Return (x, y) of the center of cell containing provided text 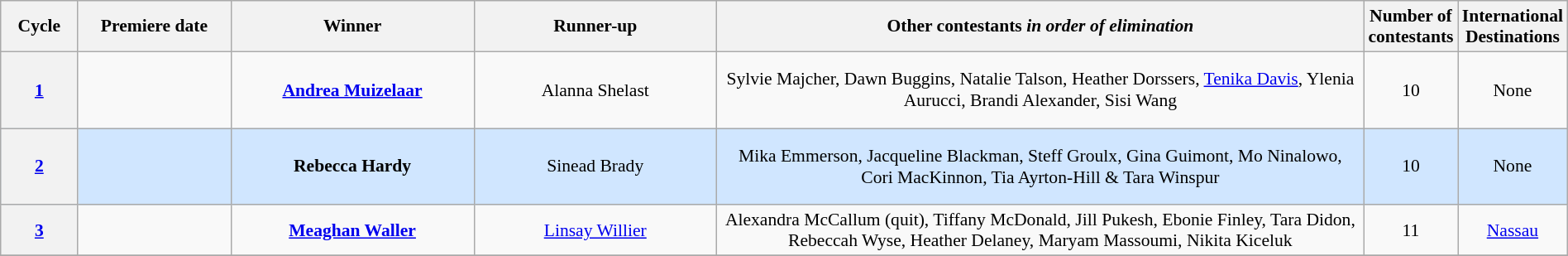
Nassau (1513, 230)
11 (1411, 230)
Linsay Willier (595, 230)
Number of contestants (1411, 27)
Runner-up (595, 27)
International Destinations (1513, 27)
Winner (352, 27)
Meaghan Waller (352, 230)
3 (40, 230)
1 (40, 89)
Rebecca Hardy (352, 167)
Alexandra McCallum (quit), Tiffany McDonald, Jill Pukesh, Ebonie Finley, Tara Didon, Rebeccah Wyse, Heather Delaney, Maryam Massoumi, Nikita Kiceluk (1040, 230)
Andrea Muizelaar (352, 89)
Cycle (40, 27)
Sinead Brady (595, 167)
Premiere date (154, 27)
Mika Emmerson, Jacqueline Blackman, Steff Groulx, Gina Guimont, Mo Ninalowo, Cori MacKinnon, Tia Ayrton-Hill & Tara Winspur (1040, 167)
2 (40, 167)
Other contestants in order of elimination (1040, 27)
Alanna Shelast (595, 89)
Sylvie Majcher, Dawn Buggins, Natalie Talson, Heather Dorssers, Tenika Davis, Ylenia Aurucci, Brandi Alexander, Sisi Wang (1040, 89)
